Identify which cell holds the provided text, then report its (X, Y) central coordinate. 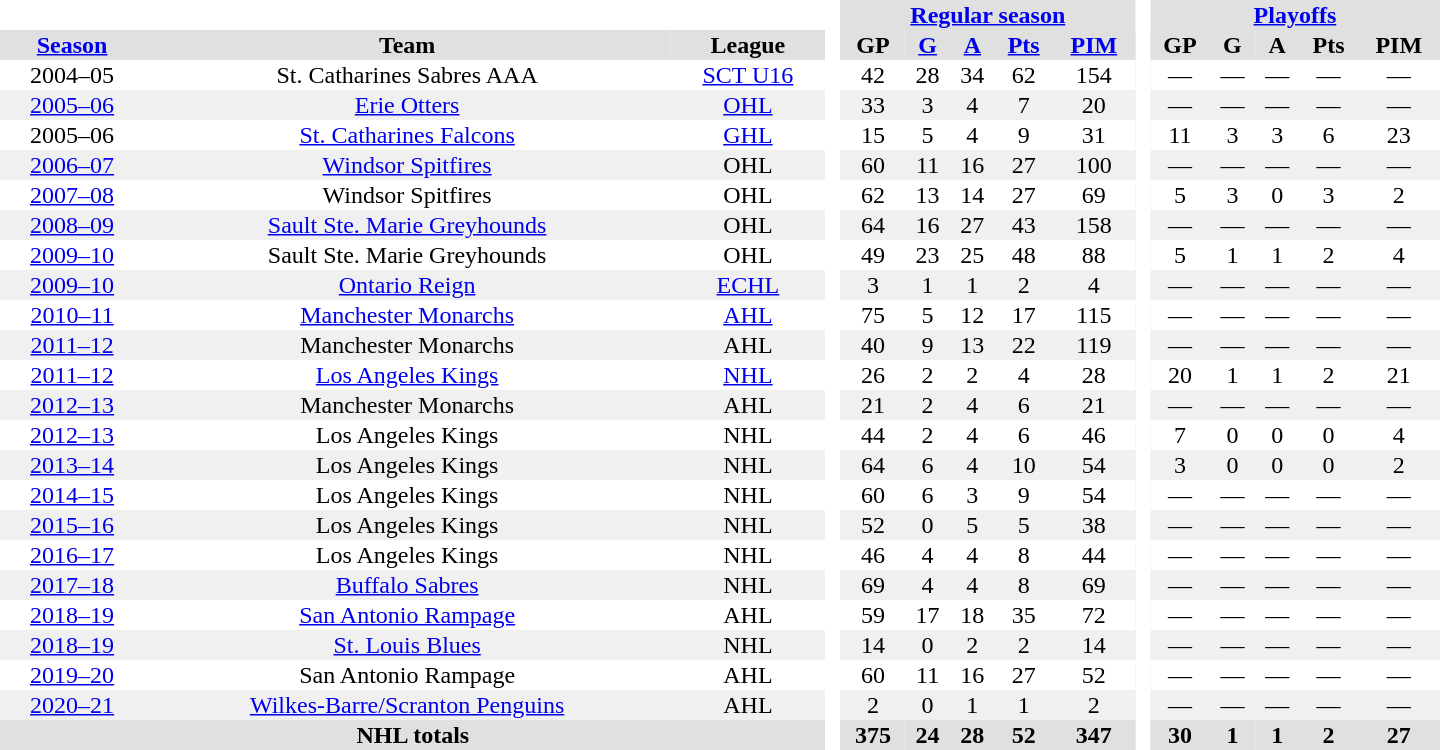
2010–11 (72, 315)
115 (1094, 315)
43 (1024, 225)
2020–21 (72, 705)
38 (1094, 525)
24 (928, 735)
Erie Otters (407, 105)
Regular season (988, 15)
30 (1180, 735)
Wilkes-Barre/Scranton Penguins (407, 705)
League (748, 45)
2019–20 (72, 675)
59 (874, 615)
18 (972, 615)
2014–15 (72, 495)
2007–08 (72, 195)
34 (972, 75)
31 (1094, 135)
NHL totals (413, 735)
2016–17 (72, 555)
72 (1094, 615)
SCT U16 (748, 75)
12 (972, 315)
375 (874, 735)
Season (72, 45)
42 (874, 75)
158 (1094, 225)
2015–16 (72, 525)
Team (407, 45)
GHL (748, 135)
26 (874, 375)
88 (1094, 255)
25 (972, 255)
35 (1024, 615)
2017–18 (72, 585)
40 (874, 345)
347 (1094, 735)
154 (1094, 75)
10 (1024, 465)
St. Catharines Falcons (407, 135)
100 (1094, 165)
2013–14 (72, 465)
2006–07 (72, 165)
49 (874, 255)
St. Louis Blues (407, 645)
33 (874, 105)
ECHL (748, 285)
Playoffs (1295, 15)
48 (1024, 255)
75 (874, 315)
2004–05 (72, 75)
15 (874, 135)
St. Catharines Sabres AAA (407, 75)
Buffalo Sabres (407, 585)
Ontario Reign (407, 285)
119 (1094, 345)
2008–09 (72, 225)
22 (1024, 345)
